From the cell containing the given text, extract its center point as (X, Y) coordinate. 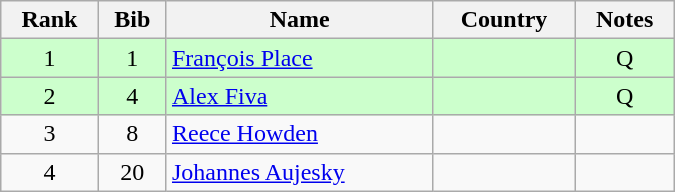
3 (50, 134)
Country (504, 20)
Name (300, 20)
Notes (624, 20)
Johannes Aujesky (300, 172)
Alex Fiva (300, 96)
Bib (132, 20)
François Place (300, 58)
2 (50, 96)
Reece Howden (300, 134)
8 (132, 134)
Rank (50, 20)
20 (132, 172)
